For the text-containing cell, return its midpoint in [X, Y] coordinate format. 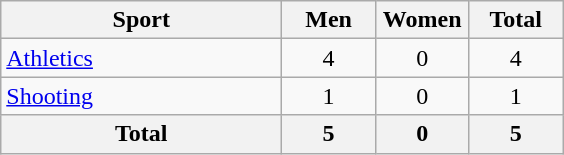
Sport [142, 20]
Men [329, 20]
Shooting [142, 96]
Women [422, 20]
Athletics [142, 58]
